Provide the (X, Y) coordinate of the cell's center where the given text is located.  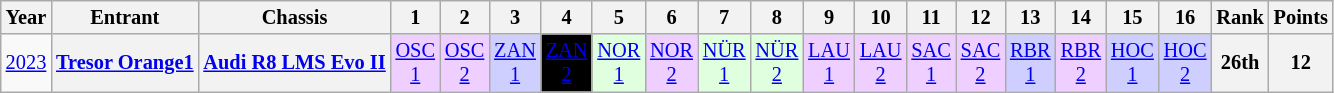
14 (1081, 17)
Tresor Orange1 (124, 63)
Chassis (294, 17)
26th (1240, 63)
2 (464, 17)
8 (778, 17)
9 (829, 17)
Audi R8 LMS Evo II (294, 63)
RBR1 (1030, 63)
3 (515, 17)
SAC2 (980, 63)
Year (26, 17)
NÜR2 (778, 63)
LAU1 (829, 63)
5 (618, 17)
Entrant (124, 17)
6 (672, 17)
1 (416, 17)
ZAN1 (515, 63)
16 (1186, 17)
7 (724, 17)
HOC1 (1132, 63)
NÜR1 (724, 63)
RBR2 (1081, 63)
4 (567, 17)
11 (930, 17)
SAC1 (930, 63)
13 (1030, 17)
ZAN2 (567, 63)
NOR1 (618, 63)
Rank (1240, 17)
OSC1 (416, 63)
15 (1132, 17)
NOR2 (672, 63)
10 (881, 17)
HOC2 (1186, 63)
LAU2 (881, 63)
Points (1301, 17)
OSC2 (464, 63)
2023 (26, 63)
